Capture the cell that displays the provided text and extract its (X, Y) central coordinate. 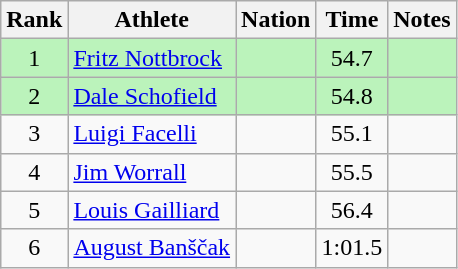
55.1 (352, 134)
Jim Worrall (152, 172)
Fritz Nottbrock (152, 58)
54.7 (352, 58)
Rank (34, 20)
5 (34, 210)
Notes (422, 20)
August Banščak (152, 248)
Luigi Facelli (152, 134)
Time (352, 20)
Louis Gailliard (152, 210)
54.8 (352, 96)
Dale Schofield (152, 96)
Nation (276, 20)
3 (34, 134)
55.5 (352, 172)
4 (34, 172)
1:01.5 (352, 248)
Athlete (152, 20)
2 (34, 96)
6 (34, 248)
56.4 (352, 210)
1 (34, 58)
